Return the [X, Y] coordinate for the center point of the cell that contains the specified text.  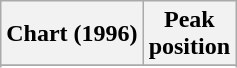
Chart (1996) [72, 34]
Peakposition [189, 34]
